For the text-containing cell, return its midpoint in (X, Y) coordinate format. 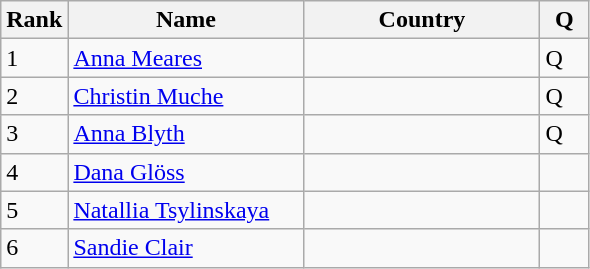
Sandie Clair (186, 248)
4 (34, 172)
Christin Muche (186, 96)
Rank (34, 20)
Dana Glöss (186, 172)
Anna Blyth (186, 134)
3 (34, 134)
Name (186, 20)
6 (34, 248)
Anna Meares (186, 58)
1 (34, 58)
2 (34, 96)
Natallia Tsylinskaya (186, 210)
5 (34, 210)
Country (422, 20)
